Determine the [x, y] coordinate at the center of the cell enclosing the given text.  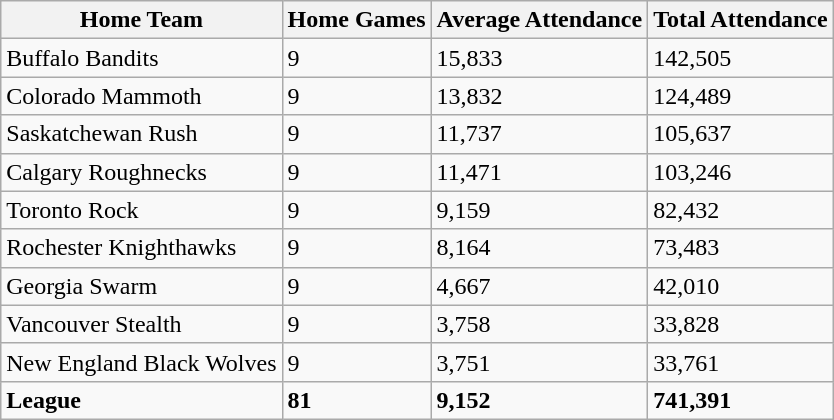
741,391 [741, 400]
Vancouver Stealth [142, 324]
9,159 [540, 210]
73,483 [741, 248]
Colorado Mammoth [142, 96]
League [142, 400]
4,667 [540, 286]
Home Team [142, 20]
New England Black Wolves [142, 362]
11,471 [540, 172]
3,758 [540, 324]
103,246 [741, 172]
3,751 [540, 362]
Home Games [356, 20]
13,832 [540, 96]
11,737 [540, 134]
81 [356, 400]
15,833 [540, 58]
Rochester Knighthawks [142, 248]
124,489 [741, 96]
142,505 [741, 58]
Total Attendance [741, 20]
33,828 [741, 324]
9,152 [540, 400]
Calgary Roughnecks [142, 172]
33,761 [741, 362]
Buffalo Bandits [142, 58]
82,432 [741, 210]
8,164 [540, 248]
Georgia Swarm [142, 286]
42,010 [741, 286]
Toronto Rock [142, 210]
Saskatchewan Rush [142, 134]
Average Attendance [540, 20]
105,637 [741, 134]
